Provide the [X, Y] coordinate of the cell's center where the given text is located.  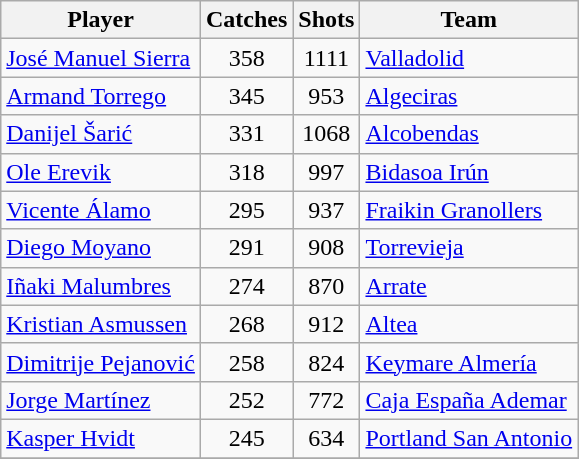
291 [246, 248]
870 [326, 286]
Keymare Almería [469, 362]
268 [246, 324]
318 [246, 172]
Danijel Šarić [101, 134]
Kristian Asmussen [101, 324]
Diego Moyano [101, 248]
Player [101, 20]
Jorge Martínez [101, 400]
Team [469, 20]
Torrevieja [469, 248]
824 [326, 362]
Alcobendas [469, 134]
331 [246, 134]
Catches [246, 20]
358 [246, 58]
345 [246, 96]
Vicente Álamo [101, 210]
Ole Erevik [101, 172]
252 [246, 400]
Iñaki Malumbres [101, 286]
1111 [326, 58]
772 [326, 400]
1068 [326, 134]
Caja España Ademar [469, 400]
Valladolid [469, 58]
997 [326, 172]
258 [246, 362]
Shots [326, 20]
953 [326, 96]
Fraikin Granollers [469, 210]
Altea [469, 324]
Armand Torrego [101, 96]
908 [326, 248]
Algeciras [469, 96]
295 [246, 210]
Arrate [469, 286]
Kasper Hvidt [101, 438]
Bidasoa Irún [469, 172]
274 [246, 286]
José Manuel Sierra [101, 58]
634 [326, 438]
Dimitrije Pejanović [101, 362]
912 [326, 324]
937 [326, 210]
245 [246, 438]
Portland San Antonio [469, 438]
